Identify which cell holds the provided text, then report its (X, Y) central coordinate. 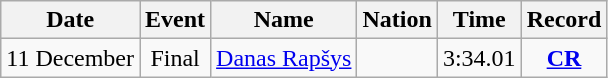
Record (564, 20)
Nation (397, 20)
Date (70, 20)
Event (176, 20)
11 December (70, 58)
CR (564, 58)
3:34.01 (479, 58)
Name (284, 20)
Danas Rapšys (284, 58)
Time (479, 20)
Final (176, 58)
